For the text-containing cell, return its midpoint in (X, Y) coordinate format. 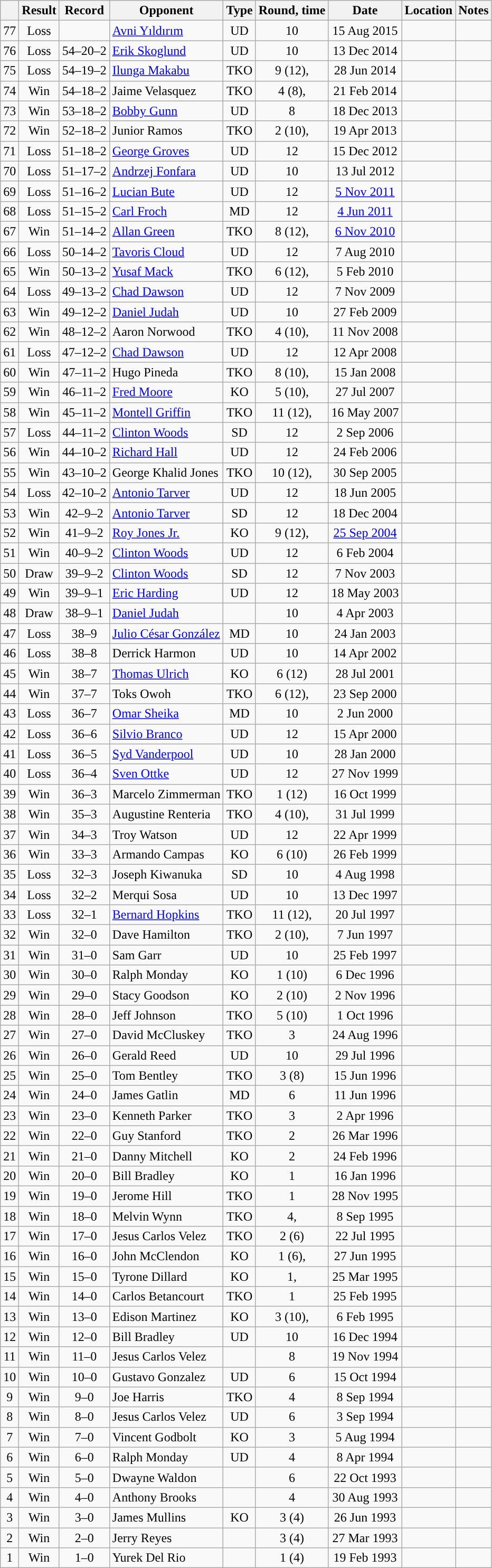
1 Oct 1996 (365, 1015)
38–8 (84, 654)
36–4 (84, 774)
10 (12), (292, 473)
7–0 (84, 1437)
26 Jun 1993 (365, 1517)
59 (10, 392)
24 (10, 1095)
40–9–2 (84, 553)
4 (8), (292, 91)
28 (10, 1015)
Joseph Kiwanuka (166, 874)
58 (10, 412)
14–0 (84, 1297)
5 Nov 2011 (365, 191)
37–7 (84, 694)
6 Feb 2004 (365, 553)
19 Feb 1993 (365, 1558)
15 Apr 2000 (365, 734)
51–16–2 (84, 191)
8–0 (84, 1417)
James Mullins (166, 1517)
25 Feb 1997 (365, 955)
44–10–2 (84, 452)
Merqui Sosa (166, 895)
3–0 (84, 1517)
44–11–2 (84, 432)
Montell Griffin (166, 412)
51–18–2 (84, 151)
Joe Harris (166, 1397)
24–0 (84, 1095)
Erik Skoglund (166, 51)
Richard Hall (166, 452)
16 Oct 1999 (365, 794)
18 May 2003 (365, 593)
45–11–2 (84, 412)
Fred Moore (166, 392)
2 Apr 1996 (365, 1116)
39–9–2 (84, 573)
10–0 (84, 1377)
21–0 (84, 1156)
Jeff Johnson (166, 1015)
41 (10, 754)
72 (10, 131)
Augustine Renteria (166, 814)
2 (10) (292, 995)
14 (10, 1297)
Danny Mitchell (166, 1156)
Junior Ramos (166, 131)
61 (10, 352)
Derrick Harmon (166, 654)
17 (10, 1236)
16 (10, 1257)
52 (10, 533)
19–0 (84, 1196)
8 Apr 1994 (365, 1457)
Result (39, 11)
32–2 (84, 895)
39 (10, 794)
Anthony Brooks (166, 1497)
33 (10, 915)
2 Sep 2006 (365, 432)
70 (10, 171)
13 Dec 2014 (365, 51)
23–0 (84, 1116)
42 (10, 734)
Marcelo Zimmerman (166, 794)
Thomas Ulrich (166, 674)
65 (10, 272)
13–0 (84, 1317)
Melvin Wynn (166, 1216)
18 Jun 2005 (365, 493)
8 (10), (292, 372)
43–10–2 (84, 473)
52–18–2 (84, 131)
11–0 (84, 1357)
53 (10, 513)
21 (10, 1156)
David McCluskey (166, 1035)
38–9–1 (84, 613)
Jerome Hill (166, 1196)
Yurek Del Rio (166, 1558)
Toks Owoh (166, 694)
Type (240, 11)
Andrzej Fonfara (166, 171)
35 (10, 874)
2–0 (84, 1538)
2 Jun 2000 (365, 714)
25–0 (84, 1075)
15–0 (84, 1277)
Tom Bentley (166, 1075)
24 Aug 1996 (365, 1035)
26 (10, 1055)
27 (10, 1035)
Dwayne Waldon (166, 1477)
15 Aug 2015 (365, 31)
28 Nov 1995 (365, 1196)
6 Nov 2010 (365, 231)
30 (10, 975)
64 (10, 292)
39–9–1 (84, 593)
51 (10, 553)
26 Mar 1996 (365, 1136)
71 (10, 151)
7 Nov 2009 (365, 292)
15 (10, 1277)
67 (10, 231)
27–0 (84, 1035)
6 Feb 1995 (365, 1317)
1 (4) (292, 1558)
35–3 (84, 814)
Tyrone Dillard (166, 1277)
54–18–2 (84, 91)
Jerry Reyes (166, 1538)
46 (10, 654)
31–0 (84, 955)
51–17–2 (84, 171)
Jaime Velasquez (166, 91)
47–11–2 (84, 372)
14 Apr 2002 (365, 654)
8 Sep 1995 (365, 1216)
Kenneth Parker (166, 1116)
Guy Stanford (166, 1136)
54–20–2 (84, 51)
22–0 (84, 1136)
22 Jul 1995 (365, 1236)
Silvio Branco (166, 734)
47–12–2 (84, 352)
28 Jun 2014 (365, 71)
36 (10, 854)
Lucian Bute (166, 191)
Allan Green (166, 231)
19 Apr 2013 (365, 131)
Armando Campas (166, 854)
1 (10) (292, 975)
47 (10, 634)
Omar Sheika (166, 714)
45 (10, 674)
30–0 (84, 975)
20–0 (84, 1176)
27 Jun 1995 (365, 1257)
Avni Yıldırım (166, 31)
7 (10, 1437)
13 Jul 2012 (365, 171)
22 Oct 1993 (365, 1477)
36–3 (84, 794)
22 Apr 1999 (365, 834)
7 Nov 2003 (365, 573)
68 (10, 211)
16 May 2007 (365, 412)
55 (10, 473)
38–9 (84, 634)
18 Dec 2004 (365, 513)
25 (10, 1075)
Round, time (292, 11)
43 (10, 714)
Bobby Gunn (166, 111)
5 (10) (292, 1015)
31 Jul 1999 (365, 814)
1 (6), (292, 1257)
7 Aug 2010 (365, 252)
54 (10, 493)
37 (10, 834)
Sam Garr (166, 955)
66 (10, 252)
11 Jun 1996 (365, 1095)
20 (10, 1176)
53–18–2 (84, 111)
Stacy Goodson (166, 995)
28 Jan 2000 (365, 754)
8 Sep 1994 (365, 1397)
13 Dec 1997 (365, 895)
Location (429, 11)
Ilunga Makabu (166, 71)
Julio César González (166, 634)
26 Feb 1999 (365, 854)
Bernard Hopkins (166, 915)
Dave Hamilton (166, 935)
74 (10, 91)
2 Nov 1996 (365, 995)
George Khalid Jones (166, 473)
6 (10) (292, 854)
36–5 (84, 754)
28–0 (84, 1015)
36–6 (84, 734)
27 Jul 2007 (365, 392)
3 (10), (292, 1317)
16–0 (84, 1257)
7 Jun 1997 (365, 935)
9–0 (84, 1397)
5 (10), (292, 392)
5–0 (84, 1477)
11 Nov 2008 (365, 332)
5 Feb 2010 (365, 272)
Gustavo Gonzalez (166, 1377)
4 Apr 2003 (365, 613)
Roy Jones Jr. (166, 533)
Yusaf Mack (166, 272)
29 Jul 1996 (365, 1055)
49–13–2 (84, 292)
4 Jun 2011 (365, 211)
15 Jun 1996 (365, 1075)
30 Aug 1993 (365, 1497)
25 Mar 1995 (365, 1277)
8 (12), (292, 231)
50 (10, 573)
48 (10, 613)
21 Feb 2014 (365, 91)
34–3 (84, 834)
31 (10, 955)
19 (10, 1196)
42–10–2 (84, 493)
Record (84, 11)
18 Dec 2013 (365, 111)
40 (10, 774)
13 (10, 1317)
Aaron Norwood (166, 332)
Carl Froch (166, 211)
62 (10, 332)
Carlos Betancourt (166, 1297)
18–0 (84, 1216)
Tavoris Cloud (166, 252)
57 (10, 432)
49–12–2 (84, 312)
Syd Vanderpool (166, 754)
30 Sep 2005 (365, 473)
1 (12) (292, 794)
5 Aug 1994 (365, 1437)
51–15–2 (84, 211)
24 Jan 2003 (365, 634)
33–3 (84, 854)
Hugo Pineda (166, 372)
51–14–2 (84, 231)
12 Apr 2008 (365, 352)
69 (10, 191)
42–9–2 (84, 513)
34 (10, 895)
15 Oct 1994 (365, 1377)
24 Feb 2006 (365, 452)
3 (8) (292, 1075)
54–19–2 (84, 71)
32 (10, 935)
77 (10, 31)
50–14–2 (84, 252)
23 Sep 2000 (365, 694)
Edison Martinez (166, 1317)
2 (6) (292, 1236)
Opponent (166, 11)
Vincent Godbolt (166, 1437)
5 (10, 1477)
George Groves (166, 151)
46–11–2 (84, 392)
36–7 (84, 714)
63 (10, 312)
20 Jul 1997 (365, 915)
27 Feb 2009 (365, 312)
12–0 (84, 1337)
18 (10, 1216)
75 (10, 71)
19 Nov 1994 (365, 1357)
16 Dec 1994 (365, 1337)
4–0 (84, 1497)
6 Dec 1996 (365, 975)
32–3 (84, 874)
John McClendon (166, 1257)
17–0 (84, 1236)
Date (365, 11)
29 (10, 995)
38–7 (84, 674)
49 (10, 593)
3 Sep 1994 (365, 1417)
6 (12) (292, 674)
60 (10, 372)
56 (10, 452)
73 (10, 111)
25 Sep 2004 (365, 533)
76 (10, 51)
26–0 (84, 1055)
11 (10, 1357)
27 Mar 1993 (365, 1538)
38 (10, 814)
9 (10, 1397)
Sven Ottke (166, 774)
1, (292, 1277)
28 Jul 2001 (365, 674)
Notes (474, 11)
Troy Watson (166, 834)
50–13–2 (84, 272)
4 Aug 1998 (365, 874)
James Gatlin (166, 1095)
22 (10, 1136)
25 Feb 1995 (365, 1297)
24 Feb 1996 (365, 1156)
32–0 (84, 935)
41–9–2 (84, 533)
1–0 (84, 1558)
16 Jan 1996 (365, 1176)
4, (292, 1216)
32–1 (84, 915)
44 (10, 694)
Gerald Reed (166, 1055)
27 Nov 1999 (365, 774)
6–0 (84, 1457)
29–0 (84, 995)
Eric Harding (166, 593)
15 Dec 2012 (365, 151)
23 (10, 1116)
48–12–2 (84, 332)
15 Jan 2008 (365, 372)
